From the cell containing the given text, extract its center point as (x, y) coordinate. 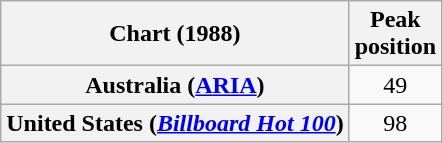
Australia (ARIA) (175, 85)
Chart (1988) (175, 34)
United States (Billboard Hot 100) (175, 123)
98 (395, 123)
49 (395, 85)
Peakposition (395, 34)
